Return the [X, Y] coordinate for the center point of the cell that contains the specified text.  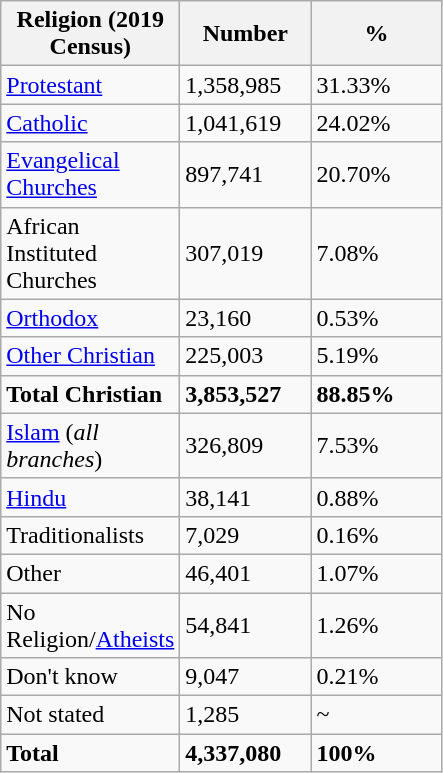
% [376, 34]
Protestant [90, 85]
Islam (all branches) [90, 446]
Orthodox [90, 318]
20.70% [376, 174]
Evangelical Churches [90, 174]
Other [90, 573]
5.19% [376, 356]
897,741 [246, 174]
225,003 [246, 356]
4,337,080 [246, 753]
Don't know [90, 677]
88.85% [376, 394]
46,401 [246, 573]
African Instituted Churches [90, 253]
1,041,619 [246, 123]
1.26% [376, 624]
Hindu [90, 497]
Not stated [90, 715]
0.53% [376, 318]
38,141 [246, 497]
Traditionalists [90, 535]
Other Christian [90, 356]
1.07% [376, 573]
7.53% [376, 446]
7,029 [246, 535]
100% [376, 753]
54,841 [246, 624]
0.16% [376, 535]
3,853,527 [246, 394]
31.33% [376, 85]
9,047 [246, 677]
1,358,985 [246, 85]
1,285 [246, 715]
307,019 [246, 253]
0.21% [376, 677]
~ [376, 715]
Total Christian [90, 394]
24.02% [376, 123]
No Religion/Atheists [90, 624]
0.88% [376, 497]
Number [246, 34]
Total [90, 753]
23,160 [246, 318]
Religion (2019 Census) [90, 34]
7.08% [376, 253]
Catholic [90, 123]
326,809 [246, 446]
